Find where the given text appears and provide that cell's center as [x, y] coordinate. 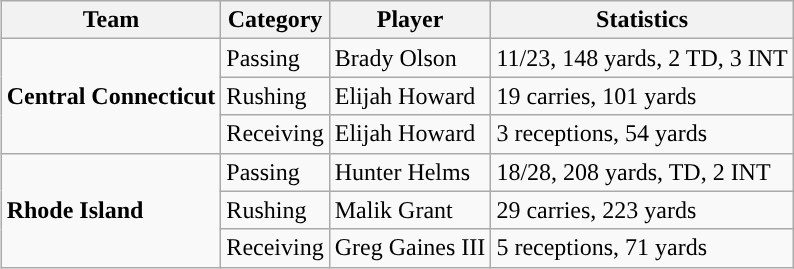
3 receptions, 54 yards [642, 134]
Hunter Helms [410, 172]
5 receptions, 71 yards [642, 248]
Greg Gaines III [410, 248]
Brady Olson [410, 58]
18/28, 208 yards, TD, 2 INT [642, 172]
Team [111, 20]
29 carries, 223 yards [642, 210]
Category [275, 20]
11/23, 148 yards, 2 TD, 3 INT [642, 58]
19 carries, 101 yards [642, 96]
Central Connecticut [111, 96]
Rhode Island [111, 210]
Player [410, 20]
Malik Grant [410, 210]
Statistics [642, 20]
